From the cell containing the given text, extract its center point as [X, Y] coordinate. 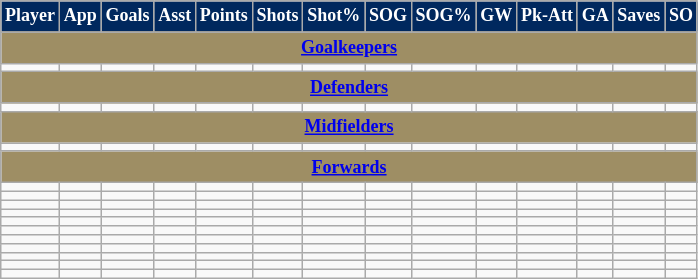
SOG [388, 16]
SOG% [444, 16]
Goals [128, 16]
GW [496, 16]
Goalkeepers [350, 48]
Shot% [334, 16]
Player [30, 16]
Forwards [350, 166]
Midfielders [350, 128]
Asst [175, 16]
SO [682, 16]
Pk-Att [548, 16]
App [80, 16]
GA [595, 16]
Points [224, 16]
Defenders [350, 88]
Saves [639, 16]
Shots [278, 16]
